Capture the cell that displays the provided text and extract its [X, Y] central coordinate. 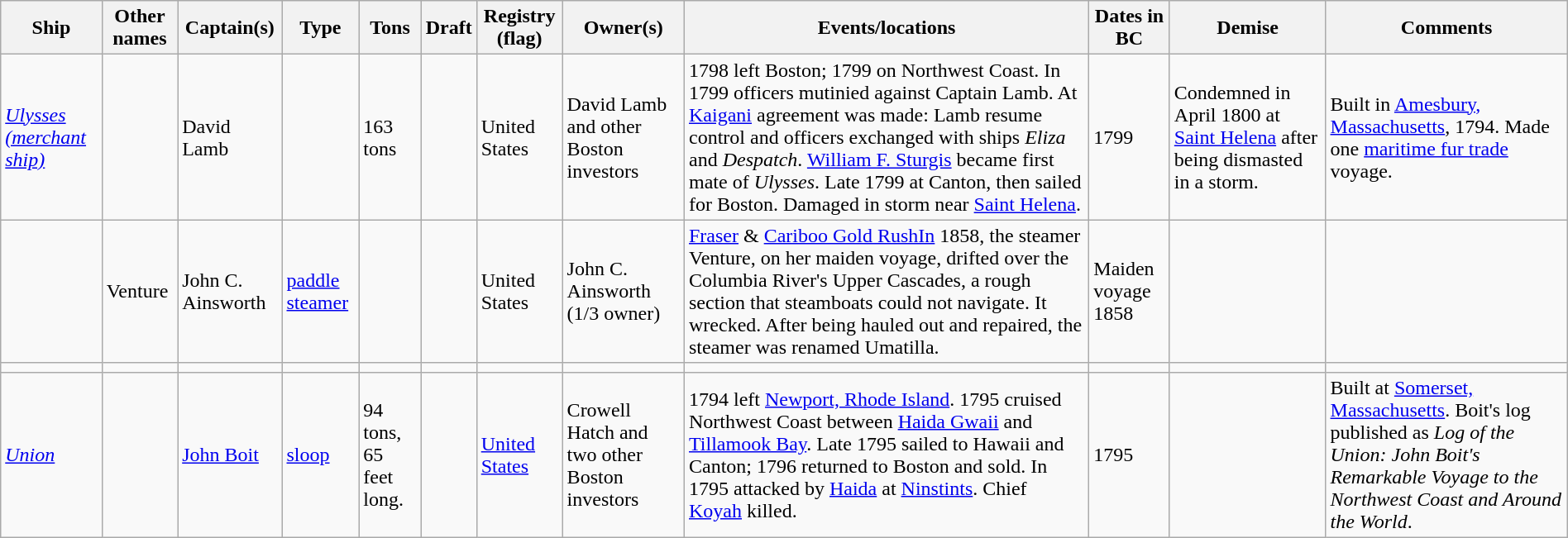
Condemned in April 1800 at Saint Helena after being dismasted in a storm. [1247, 137]
163 tons [390, 137]
Venture [140, 291]
1795 [1130, 455]
Dates in BC [1130, 28]
Ulysses (merchant ship) [51, 137]
Maiden voyage 1858 [1130, 291]
Captain(s) [230, 28]
Owner(s) [624, 28]
Registry (flag) [519, 28]
Draft [448, 28]
Comments [1446, 28]
sloop [321, 455]
David Lamb [230, 137]
John C. Ainsworth (1/3 owner) [624, 291]
Ship [51, 28]
John Boit [230, 455]
Demise [1247, 28]
94 tons, 65 feet long. [390, 455]
Union [51, 455]
paddle steamer [321, 291]
Events/locations [887, 28]
Built in Amesbury, Massachusetts, 1794. Made one maritime fur trade voyage. [1446, 137]
John C. Ainsworth [230, 291]
Other names [140, 28]
1799 [1130, 137]
David Lamb and other Boston investors [624, 137]
Type [321, 28]
Tons [390, 28]
Crowell Hatch and two other Boston investors [624, 455]
